Extract the [X, Y] coordinate from the center of the cell holding the provided text.  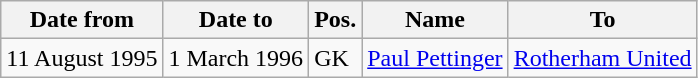
Pos. [336, 20]
Paul Pettinger [435, 58]
To [602, 20]
Date from [82, 20]
GK [336, 58]
Rotherham United [602, 58]
11 August 1995 [82, 58]
Name [435, 20]
Date to [236, 20]
1 March 1996 [236, 58]
